From the cell containing the given text, extract its center point as (x, y) coordinate. 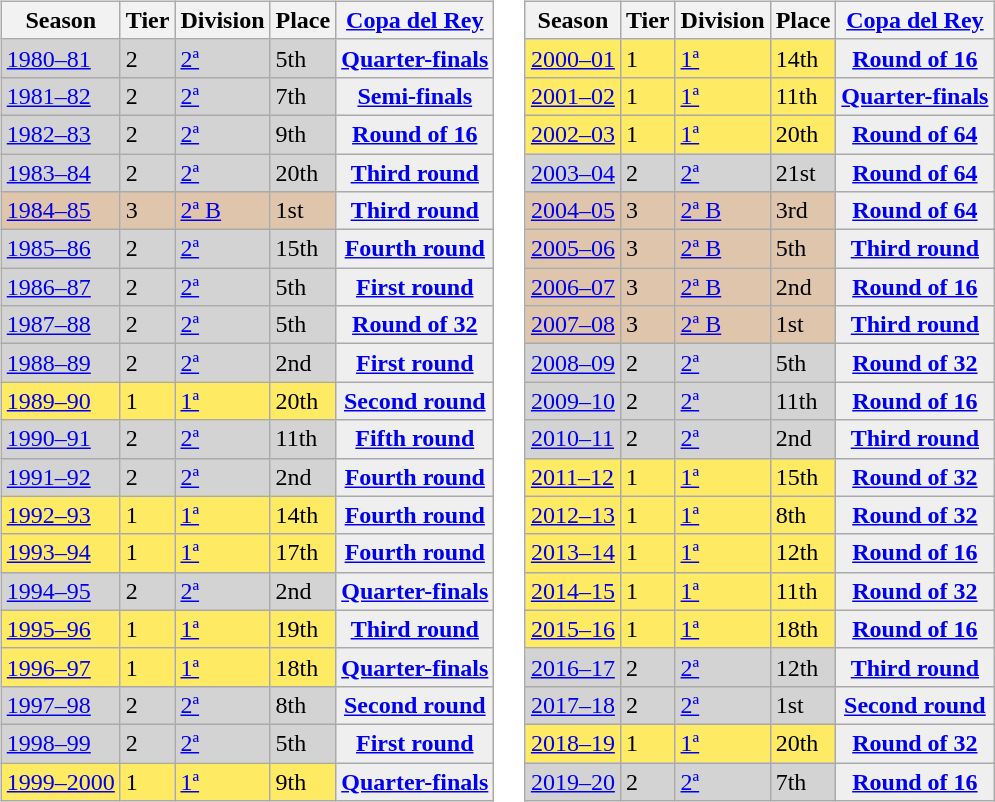
1988–89 (60, 363)
2019–20 (572, 781)
2000–01 (572, 58)
1989–90 (60, 401)
1990–91 (60, 439)
2010–11 (572, 439)
2008–09 (572, 363)
2012–13 (572, 515)
1984–85 (60, 211)
1994–95 (60, 591)
19th (303, 629)
1986–87 (60, 287)
17th (303, 553)
3rd (803, 211)
1997–98 (60, 705)
2002–03 (572, 134)
1999–2000 (60, 781)
2018–19 (572, 743)
1983–84 (60, 173)
1987–88 (60, 325)
1996–97 (60, 667)
2001–02 (572, 96)
2015–16 (572, 629)
2007–08 (572, 325)
2003–04 (572, 173)
2011–12 (572, 477)
1982–83 (60, 134)
2013–14 (572, 553)
1985–86 (60, 249)
1993–94 (60, 553)
2014–15 (572, 591)
Fifth round (415, 439)
2006–07 (572, 287)
2004–05 (572, 211)
1981–82 (60, 96)
2016–17 (572, 667)
1995–96 (60, 629)
1992–93 (60, 515)
1991–92 (60, 477)
21st (803, 173)
2005–06 (572, 249)
1980–81 (60, 58)
2017–18 (572, 705)
Semi-finals (415, 96)
2009–10 (572, 401)
1998–99 (60, 743)
